Find where the given text appears and provide that cell's center as (x, y) coordinate. 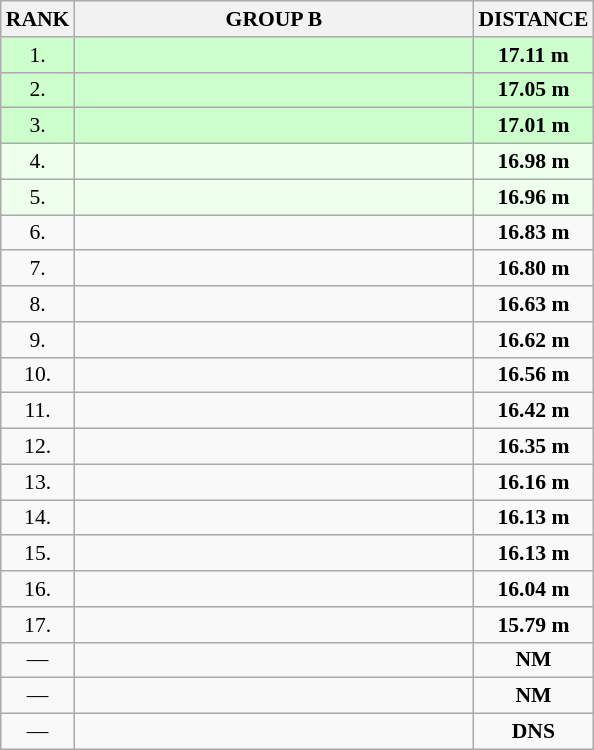
14. (38, 518)
16.80 m (533, 269)
11. (38, 411)
16.83 m (533, 233)
15.79 m (533, 625)
DISTANCE (533, 19)
7. (38, 269)
16.42 m (533, 411)
12. (38, 447)
16.04 m (533, 589)
16. (38, 589)
16.62 m (533, 340)
16.16 m (533, 482)
DNS (533, 732)
2. (38, 90)
10. (38, 375)
RANK (38, 19)
13. (38, 482)
15. (38, 554)
3. (38, 126)
17. (38, 625)
1. (38, 55)
GROUP B (274, 19)
16.96 m (533, 197)
16.98 m (533, 162)
4. (38, 162)
8. (38, 304)
17.11 m (533, 55)
16.56 m (533, 375)
17.05 m (533, 90)
16.63 m (533, 304)
16.35 m (533, 447)
6. (38, 233)
5. (38, 197)
17.01 m (533, 126)
9. (38, 340)
